Return [x, y] of the center of cell containing provided text 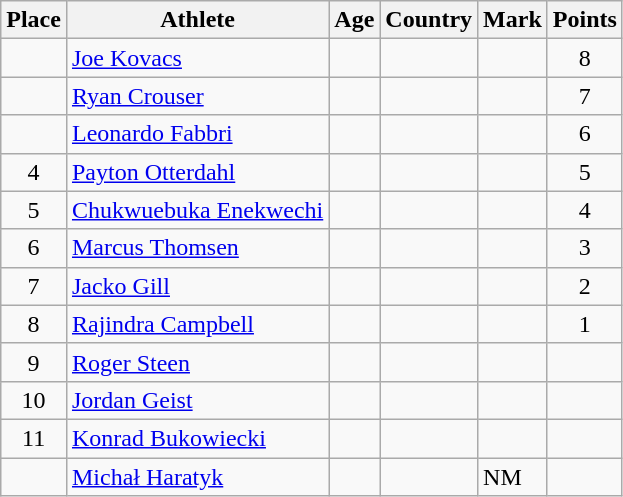
1 [584, 324]
Roger Steen [197, 362]
Konrad Bukowiecki [197, 438]
Joe Kovacs [197, 58]
Place [34, 20]
9 [34, 362]
NM [513, 477]
Payton Otterdahl [197, 172]
2 [584, 286]
Ryan Crouser [197, 96]
Mark [513, 20]
11 [34, 438]
Athlete [197, 20]
Marcus Thomsen [197, 248]
Jacko Gill [197, 286]
Age [354, 20]
Points [584, 20]
10 [34, 400]
Leonardo Fabbri [197, 134]
Rajindra Campbell [197, 324]
Country [429, 20]
3 [584, 248]
Michał Haratyk [197, 477]
Chukwuebuka Enekwechi [197, 210]
Jordan Geist [197, 400]
